Return (x, y) of the center of cell containing provided text 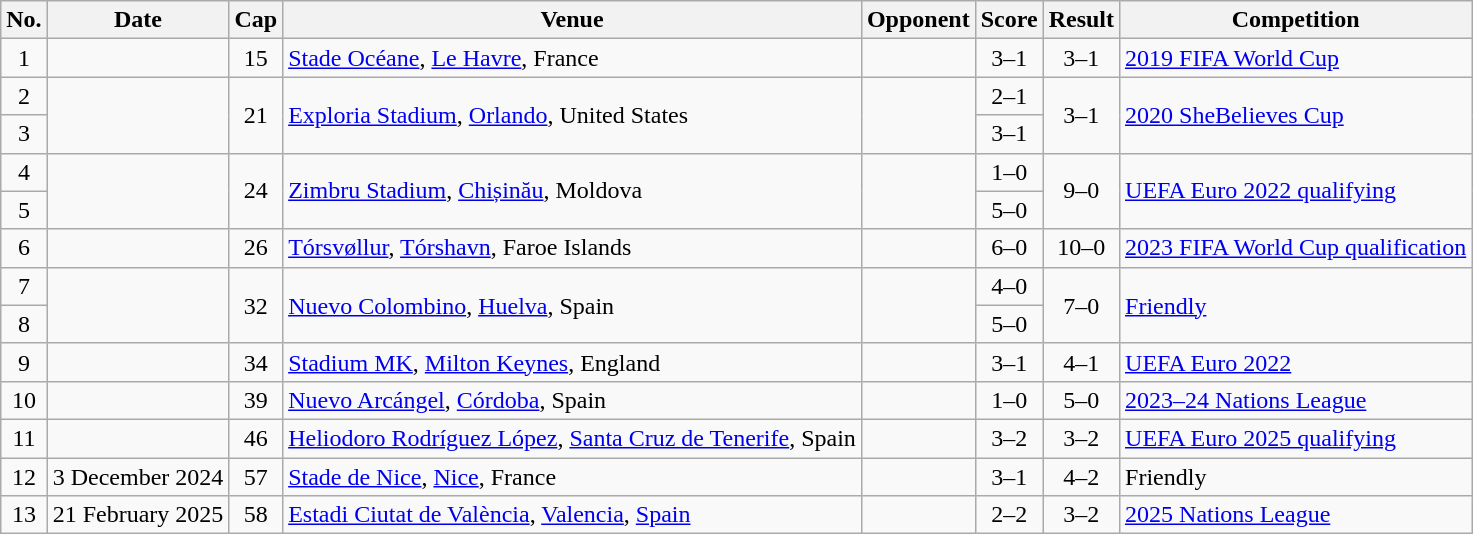
2 (24, 96)
Venue (572, 20)
Result (1081, 20)
21 February 2025 (138, 515)
21 (256, 115)
Stade de Nice, Nice, France (572, 477)
Tórsvøllur, Tórshavn, Faroe Islands (572, 248)
Cap (256, 20)
9 (24, 362)
Zimbru Stadium, Chișinău, Moldova (572, 191)
34 (256, 362)
2025 Nations League (1296, 515)
UEFA Euro 2022 qualifying (1296, 191)
46 (256, 438)
4–0 (1009, 286)
32 (256, 305)
4–2 (1081, 477)
Stade Océane, Le Havre, France (572, 58)
58 (256, 515)
3 December 2024 (138, 477)
Heliodoro Rodríguez López, Santa Cruz de Tenerife, Spain (572, 438)
5 (24, 210)
Opponent (918, 20)
7–0 (1081, 305)
4–1 (1081, 362)
Exploria Stadium, Orlando, United States (572, 115)
No. (24, 20)
UEFA Euro 2022 (1296, 362)
2019 FIFA World Cup (1296, 58)
Stadium MK, Milton Keynes, England (572, 362)
12 (24, 477)
10 (24, 400)
26 (256, 248)
24 (256, 191)
8 (24, 324)
Estadi Ciutat de València, Valencia, Spain (572, 515)
Score (1009, 20)
2023 FIFA World Cup qualification (1296, 248)
2–1 (1009, 96)
Competition (1296, 20)
15 (256, 58)
UEFA Euro 2025 qualifying (1296, 438)
Nuevo Arcángel, Córdoba, Spain (572, 400)
4 (24, 172)
9–0 (1081, 191)
13 (24, 515)
Nuevo Colombino, Huelva, Spain (572, 305)
6–0 (1009, 248)
3 (24, 134)
57 (256, 477)
39 (256, 400)
2020 SheBelieves Cup (1296, 115)
Date (138, 20)
2–2 (1009, 515)
11 (24, 438)
2023–24 Nations League (1296, 400)
1 (24, 58)
10–0 (1081, 248)
6 (24, 248)
7 (24, 286)
